Search for the cell housing the specified text and yield its (x, y) center coordinate. 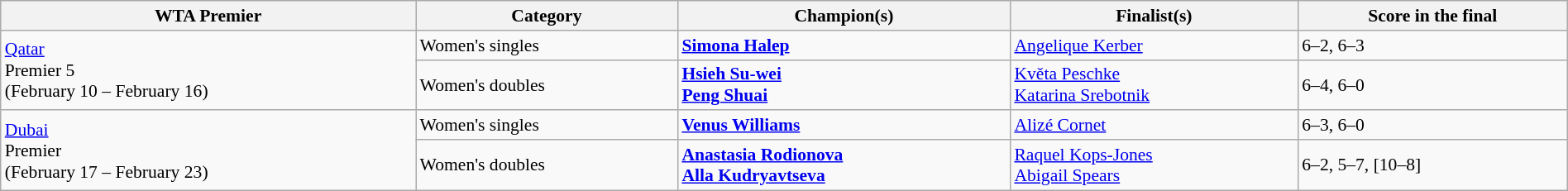
Angelique Kerber (1154, 45)
DubaiPremier (February 17 – February 23) (208, 150)
6–2, 5–7, [10–8] (1432, 165)
Hsieh Su-wei Peng Shuai (844, 84)
Raquel Kops-Jones Abigail Spears (1154, 165)
Venus Williams (844, 126)
6–3, 6–0 (1432, 126)
Score in the final (1432, 16)
Champion(s) (844, 16)
Simona Halep (844, 45)
6–2, 6–3 (1432, 45)
Finalist(s) (1154, 16)
WTA Premier (208, 16)
Alizé Cornet (1154, 126)
6–4, 6–0 (1432, 84)
Category (547, 16)
QatarPremier 5(February 10 – February 16) (208, 71)
Květa Peschke Katarina Srebotnik (1154, 84)
Anastasia Rodionova Alla Kudryavtseva (844, 165)
